Scan for the cell matching the given text and deliver its (X, Y) coordinate at center. 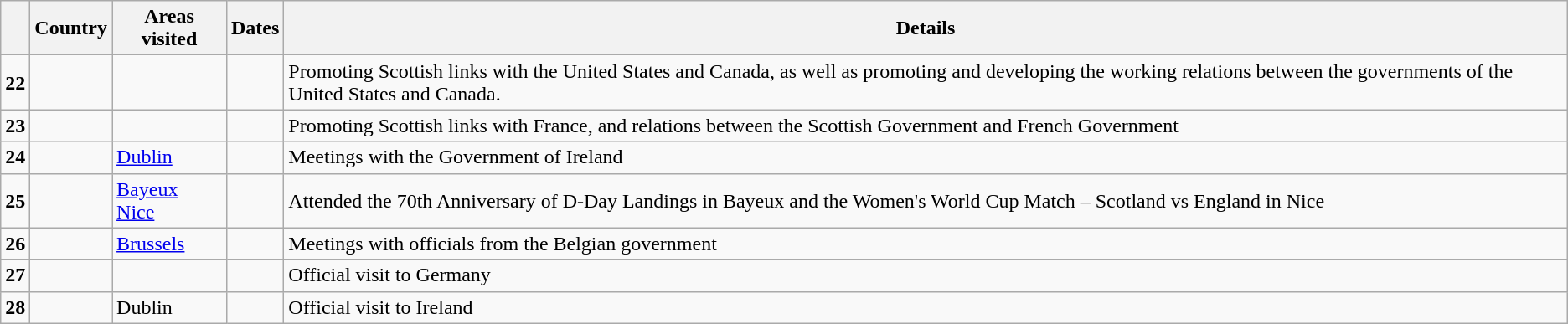
22 (15, 82)
Promoting Scottish links with France, and relations between the Scottish Government and French Government (926, 126)
Attended the 70th Anniversary of D-Day Landings in Bayeux and the Women's World Cup Match – Scotland vs England in Nice (926, 201)
Official visit to Germany (926, 275)
Meetings with officials from the Belgian government (926, 244)
26 (15, 244)
Dates (255, 28)
Country (71, 28)
Official visit to Ireland (926, 307)
Details (926, 28)
23 (15, 126)
27 (15, 275)
Areas visited (169, 28)
Bayeux Nice (169, 201)
Brussels (169, 244)
28 (15, 307)
25 (15, 201)
24 (15, 157)
Meetings with the Government of Ireland (926, 157)
